Find where the given text appears and provide that cell's center as [X, Y] coordinate. 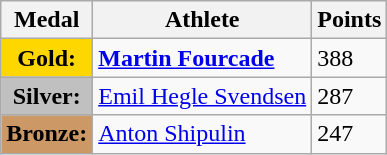
Bronze: [47, 134]
388 [350, 58]
Gold: [47, 58]
Silver: [47, 96]
247 [350, 134]
Emil Hegle Svendsen [202, 96]
287 [350, 96]
Points [350, 20]
Athlete [202, 20]
Medal [47, 20]
Martin Fourcade [202, 58]
Anton Shipulin [202, 134]
